Provide the [x, y] coordinate of the cell's center where the given text is located.  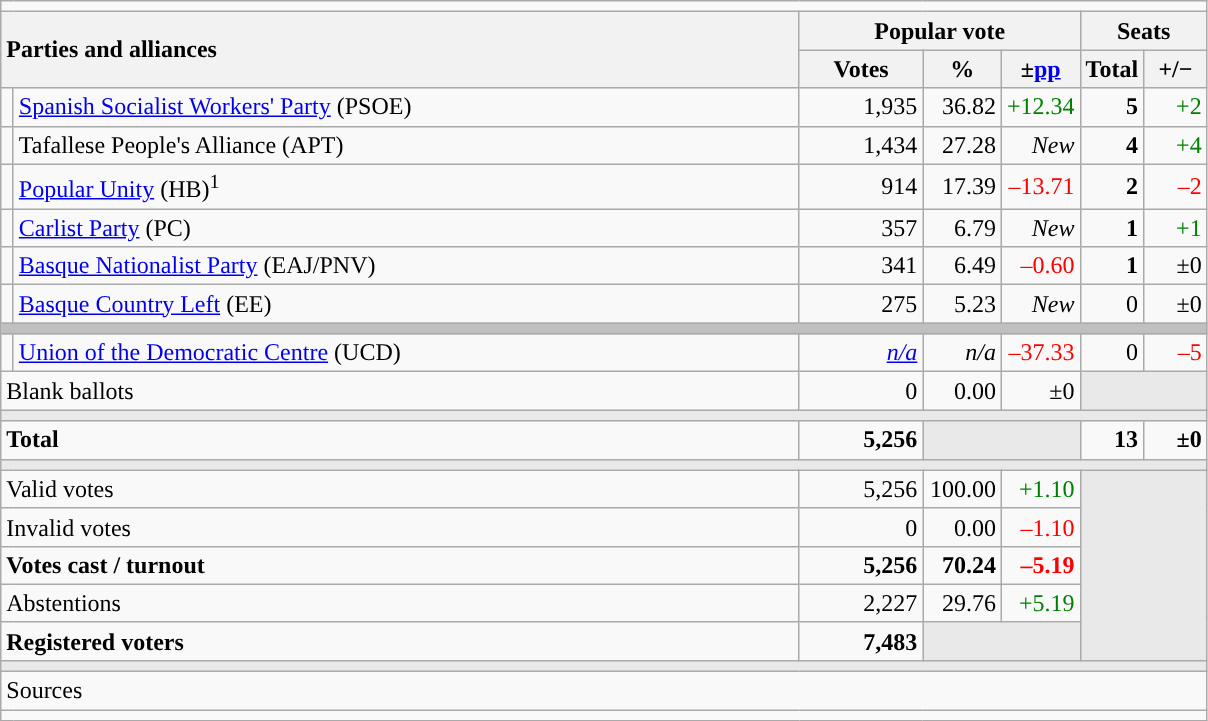
70.24 [962, 565]
Basque Nationalist Party (EAJ/PNV) [406, 266]
+1 [1176, 228]
–37.33 [1040, 353]
275 [861, 304]
Tafallese People's Alliance (APT) [406, 145]
1,434 [861, 145]
914 [861, 186]
6.79 [962, 228]
+4 [1176, 145]
–0.60 [1040, 266]
5 [1112, 107]
+5.19 [1040, 603]
100.00 [962, 489]
7,483 [861, 641]
2,227 [861, 603]
Valid votes [400, 489]
Registered voters [400, 641]
–5 [1176, 353]
Union of the Democratic Centre (UCD) [406, 353]
+1.10 [1040, 489]
+12.34 [1040, 107]
36.82 [962, 107]
1,935 [861, 107]
29.76 [962, 603]
Popular Unity (HB)1 [406, 186]
Votes [861, 69]
–5.19 [1040, 565]
27.28 [962, 145]
% [962, 69]
Blank ballots [400, 391]
6.49 [962, 266]
17.39 [962, 186]
Spanish Socialist Workers' Party (PSOE) [406, 107]
Invalid votes [400, 527]
2 [1112, 186]
Sources [604, 691]
±pp [1040, 69]
Seats [1144, 31]
357 [861, 228]
4 [1112, 145]
–13.71 [1040, 186]
–2 [1176, 186]
–1.10 [1040, 527]
341 [861, 266]
13 [1112, 440]
+2 [1176, 107]
5.23 [962, 304]
Carlist Party (PC) [406, 228]
+/− [1176, 69]
Basque Country Left (EE) [406, 304]
Parties and alliances [400, 50]
Votes cast / turnout [400, 565]
Popular vote [940, 31]
Abstentions [400, 603]
